Return the [x, y] coordinate for the center point of the cell that contains the specified text.  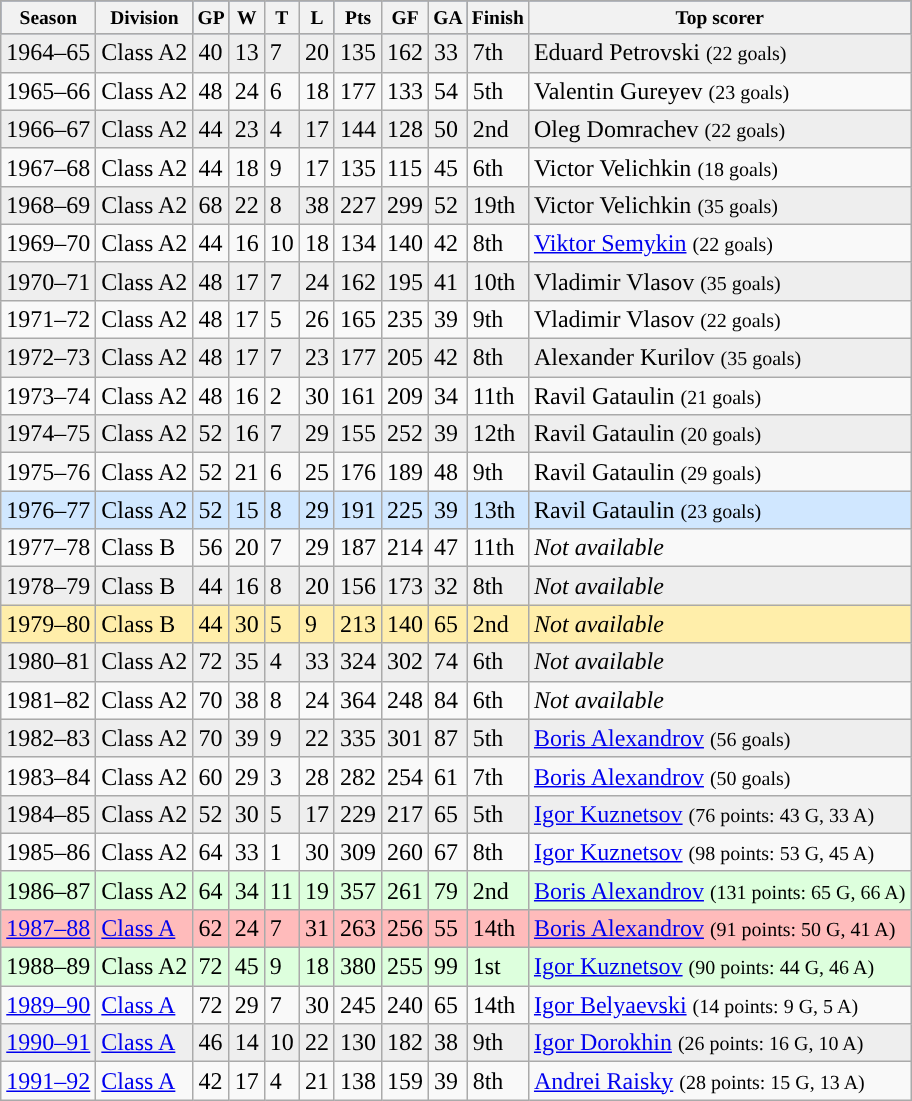
Igor Dorokhin (26 points: 16 G, 10 A) [720, 1043]
60 [211, 776]
46 [211, 1043]
1983–84 [48, 776]
191 [358, 510]
Igor Kuznetsov (90 points: 44 G, 46 A) [720, 967]
245 [358, 1005]
173 [406, 586]
1975–76 [48, 472]
41 [448, 281]
Top scorer [720, 18]
182 [406, 1043]
W [246, 18]
Season [48, 18]
309 [358, 852]
10th [498, 281]
263 [358, 928]
240 [406, 1005]
Vladimir Vlasov (22 goals) [720, 319]
Victor Velichkin (18 goals) [720, 167]
301 [406, 738]
1978–79 [48, 586]
260 [406, 852]
1964–65 [48, 53]
161 [358, 396]
Boris Alexandrov (56 goals) [720, 738]
176 [358, 472]
1st [498, 967]
1 [282, 852]
Pts [358, 18]
138 [358, 1081]
1969–70 [48, 243]
324 [358, 662]
335 [358, 738]
2 [282, 396]
Finish [498, 18]
74 [448, 662]
282 [358, 776]
68 [211, 205]
214 [406, 548]
Boris Alexandrov (131 points: 65 G, 66 A) [720, 890]
Vladimir Vlasov (35 goals) [720, 281]
165 [358, 319]
1973–74 [48, 396]
Ravil Gataulin (20 goals) [720, 434]
Eduard Petrovski (22 goals) [720, 53]
156 [358, 586]
Victor Velichkin (35 goals) [720, 205]
Oleg Domrachev (22 goals) [720, 129]
Ravil Gataulin (29 goals) [720, 472]
15 [246, 510]
1976–77 [48, 510]
99 [448, 967]
128 [406, 129]
229 [358, 814]
256 [406, 928]
54 [448, 91]
187 [358, 548]
1980–81 [48, 662]
205 [406, 358]
1991–92 [48, 1081]
26 [316, 319]
155 [358, 434]
254 [406, 776]
209 [406, 396]
62 [211, 928]
61 [448, 776]
GF [406, 18]
1984–85 [48, 814]
32 [448, 586]
302 [406, 662]
GA [448, 18]
115 [406, 167]
144 [358, 129]
1971–72 [48, 319]
Boris Alexandrov (91 points: 50 G, 41 A) [720, 928]
1972–73 [48, 358]
357 [358, 890]
Valentin Gureyev (23 goals) [720, 91]
189 [406, 472]
55 [448, 928]
1979–80 [48, 624]
225 [406, 510]
1966–67 [48, 129]
3 [282, 776]
Viktor Semykin (22 goals) [720, 243]
1974–75 [48, 434]
159 [406, 1081]
13 [246, 53]
227 [358, 205]
14 [246, 1043]
195 [406, 281]
1986–87 [48, 890]
1967–68 [48, 167]
1965–66 [48, 91]
133 [406, 91]
1988–89 [48, 967]
Igor Kuznetsov (76 points: 43 G, 33 A) [720, 814]
235 [406, 319]
GP [211, 18]
79 [448, 890]
87 [448, 738]
47 [448, 548]
380 [358, 967]
217 [406, 814]
40 [211, 53]
248 [406, 700]
19 [316, 890]
Igor Kuznetsov (98 points: 53 G, 45 A) [720, 852]
Alexander Kurilov (35 goals) [720, 358]
1990–91 [48, 1043]
50 [448, 129]
1985–86 [48, 852]
261 [406, 890]
299 [406, 205]
Andrei Raisky (28 points: 15 G, 13 A) [720, 1081]
L [316, 18]
1970–71 [48, 281]
255 [406, 967]
Boris Alexandrov (50 goals) [720, 776]
1982–83 [48, 738]
19th [498, 205]
1987–88 [48, 928]
364 [358, 700]
11 [282, 890]
12th [498, 434]
Division [144, 18]
Igor Belyaevski (14 points: 9 G, 5 A) [720, 1005]
25 [316, 472]
134 [358, 243]
T [282, 18]
Ravil Gataulin (23 goals) [720, 510]
1977–78 [48, 548]
1989–90 [48, 1005]
67 [448, 852]
28 [316, 776]
213 [358, 624]
31 [316, 928]
130 [358, 1043]
13th [498, 510]
252 [406, 434]
56 [211, 548]
35 [246, 662]
1981–82 [48, 700]
84 [448, 700]
Ravil Gataulin (21 goals) [720, 396]
1968–69 [48, 205]
